Capture the cell that displays the provided text and extract its [X, Y] central coordinate. 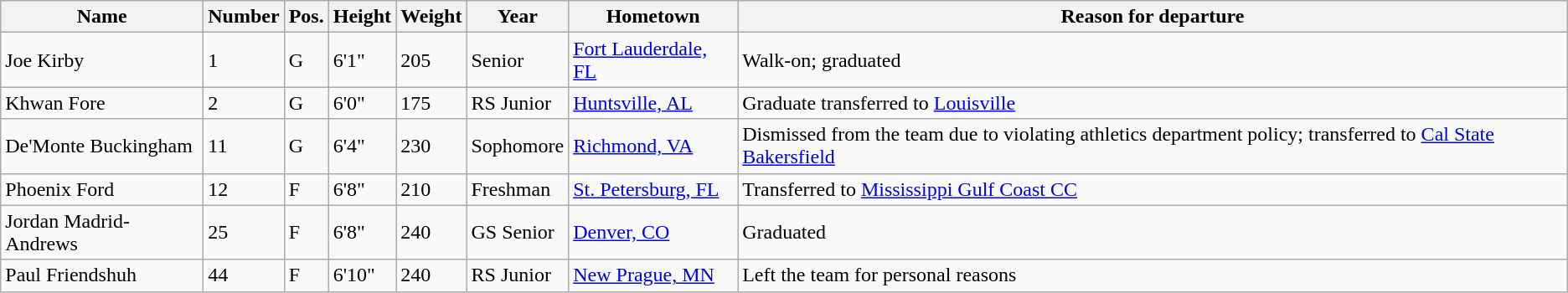
Paul Friendshuh [102, 275]
6'0" [362, 103]
Number [244, 17]
Jordan Madrid-Andrews [102, 233]
Pos. [307, 17]
Graduated [1153, 233]
6'4" [362, 146]
6'10" [362, 275]
Khwan Fore [102, 103]
12 [244, 189]
Sophomore [518, 146]
Denver, CO [653, 233]
Fort Lauderdale, FL [653, 60]
Phoenix Ford [102, 189]
New Prague, MN [653, 275]
230 [431, 146]
Huntsville, AL [653, 103]
44 [244, 275]
Reason for departure [1153, 17]
Senior [518, 60]
Year [518, 17]
GS Senior [518, 233]
Height [362, 17]
6'1" [362, 60]
Left the team for personal reasons [1153, 275]
205 [431, 60]
Transferred to Mississippi Gulf Coast CC [1153, 189]
175 [431, 103]
Weight [431, 17]
Joe Kirby [102, 60]
11 [244, 146]
210 [431, 189]
St. Petersburg, FL [653, 189]
Freshman [518, 189]
Richmond, VA [653, 146]
Graduate transferred to Louisville [1153, 103]
De'Monte Buckingham [102, 146]
Hometown [653, 17]
2 [244, 103]
25 [244, 233]
Name [102, 17]
1 [244, 60]
Walk-on; graduated [1153, 60]
Dismissed from the team due to violating athletics department policy; transferred to Cal State Bakersfield [1153, 146]
